Capture the cell that displays the provided text and extract its (X, Y) central coordinate. 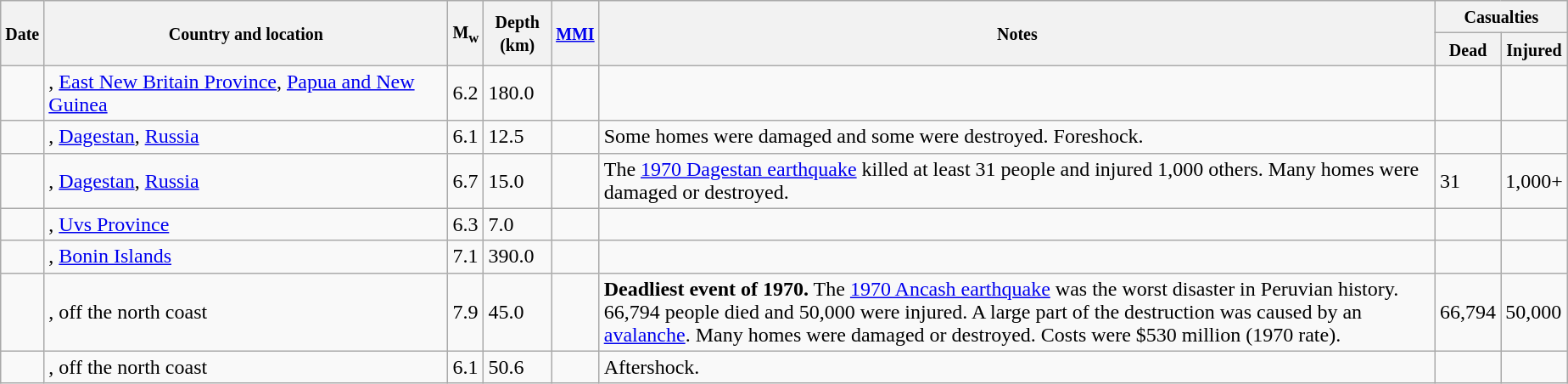
Dead (1468, 49)
Depth (km) (518, 33)
66,794 (1468, 312)
50.6 (518, 367)
Mw (466, 33)
6.7 (466, 180)
, East New Britain Province, Papua and New Guinea (246, 93)
Country and location (246, 33)
180.0 (518, 93)
6.2 (466, 93)
7.0 (518, 224)
MMI (575, 33)
Casualties (1502, 17)
50,000 (1534, 312)
15.0 (518, 180)
The 1970 Dagestan earthquake killed at least 31 people and injured 1,000 others. Many homes were damaged or destroyed. (1016, 180)
45.0 (518, 312)
7.9 (466, 312)
Injured (1534, 49)
31 (1468, 180)
Aftershock. (1016, 367)
, Bonin Islands (246, 257)
Some homes were damaged and some were destroyed. Foreshock. (1016, 137)
6.3 (466, 224)
390.0 (518, 257)
7.1 (466, 257)
, Uvs Province (246, 224)
1,000+ (1534, 180)
Notes (1016, 33)
12.5 (518, 137)
Date (22, 33)
